From the cell containing the given text, extract its center point as [x, y] coordinate. 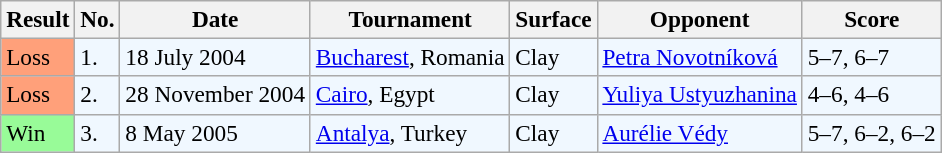
3. [98, 133]
2. [98, 95]
Antalya, Turkey [410, 133]
Date [215, 19]
1. [98, 57]
Petra Novotníková [700, 57]
Score [872, 19]
Surface [554, 19]
Opponent [700, 19]
Win [38, 133]
Yuliya Ustyuzhanina [700, 95]
Result [38, 19]
5–7, 6–7 [872, 57]
Bucharest, Romania [410, 57]
4–6, 4–6 [872, 95]
5–7, 6–2, 6–2 [872, 133]
Aurélie Védy [700, 133]
18 July 2004 [215, 57]
28 November 2004 [215, 95]
Tournament [410, 19]
Cairo, Egypt [410, 95]
8 May 2005 [215, 133]
No. [98, 19]
